Detect which cell encompasses the target text, then output its (x, y) center coordinate. 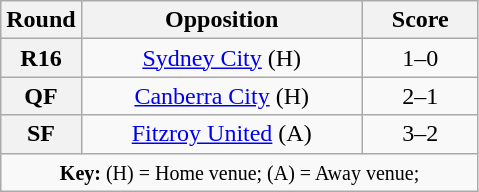
SF (41, 134)
Key: (H) = Home venue; (A) = Away venue; (240, 172)
Fitzroy United (A) (222, 134)
Sydney City (H) (222, 58)
QF (41, 96)
Canberra City (H) (222, 96)
1–0 (420, 58)
3–2 (420, 134)
Opposition (222, 20)
Round (41, 20)
Score (420, 20)
2–1 (420, 96)
R16 (41, 58)
